Identify which cell holds the provided text, then report its (X, Y) central coordinate. 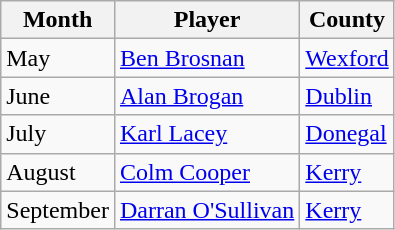
August (58, 172)
Colm Cooper (206, 172)
Month (58, 20)
Alan Brogan (206, 96)
May (58, 58)
Dublin (347, 96)
Karl Lacey (206, 134)
County (347, 20)
Donegal (347, 134)
July (58, 134)
Wexford (347, 58)
September (58, 210)
Darran O'Sullivan (206, 210)
Ben Brosnan (206, 58)
Player (206, 20)
June (58, 96)
